Provide the [X, Y] coordinate of the cell's center where the given text is located.  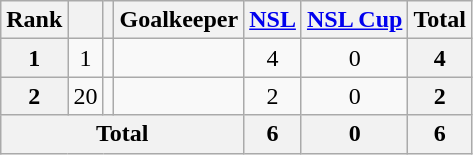
NSL [273, 20]
Rank [34, 20]
20 [86, 96]
NSL Cup [354, 20]
Goalkeeper [179, 20]
